Output the (x, y) coordinate of the center of the cell containing the given text.  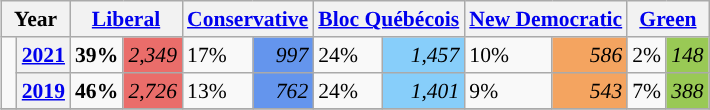
997 (284, 55)
New Democratic (546, 19)
9% (508, 91)
1,457 (423, 55)
388 (688, 91)
39% (96, 55)
Liberal (126, 19)
10% (508, 55)
2019 (44, 91)
2,726 (152, 91)
2% (646, 55)
586 (590, 55)
1,401 (423, 91)
2021 (44, 55)
46% (96, 91)
Bloc Québécois (388, 19)
148 (688, 55)
13% (218, 91)
17% (218, 55)
7% (646, 91)
Green (668, 19)
543 (590, 91)
762 (284, 91)
2,349 (152, 55)
Year (36, 19)
Conservative (248, 19)
